Locate the cell with the specified text and output its [X, Y] center coordinate. 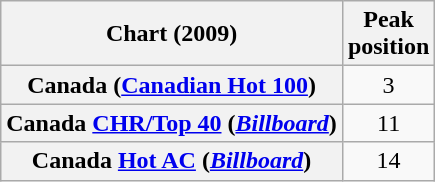
3 [388, 85]
Canada CHR/Top 40 (Billboard) [172, 123]
Peakposition [388, 34]
11 [388, 123]
Canada (Canadian Hot 100) [172, 85]
Chart (2009) [172, 34]
14 [388, 161]
Canada Hot AC (Billboard) [172, 161]
